Return [x, y] of the center of cell containing provided text 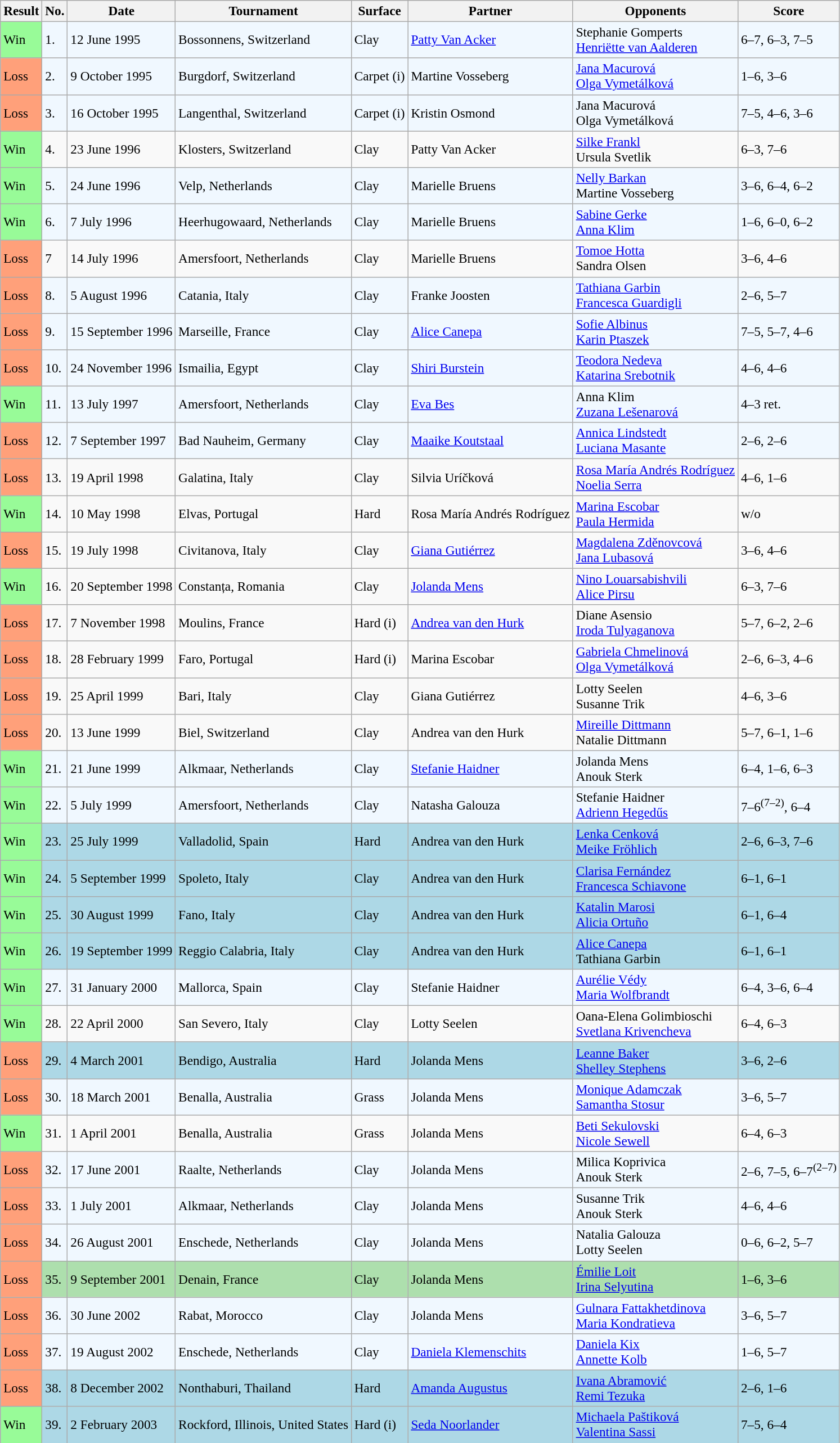
11. [55, 404]
Biel, Switzerland [263, 732]
Valladolid, Spain [263, 842]
Marseille, France [263, 331]
Nino Louarsabishvili Alice Pirsu [655, 586]
1–6, 6–0, 6–2 [789, 222]
17 June 2001 [122, 1169]
Galatina, Italy [263, 477]
Klosters, Switzerland [263, 149]
No. [55, 11]
Gabriela Chmelinová Olga Vymetálková [655, 659]
Diane Asensio Iroda Tulyaganova [655, 623]
30 August 1999 [122, 915]
6–1, 6–4 [789, 915]
7–5, 6–4 [789, 1424]
Jolanda Mens Anouk Sterk [655, 768]
Partner [491, 11]
Annica Lindstedt Luciana Masante [655, 441]
Spoleto, Italy [263, 878]
37. [55, 1351]
18 March 2001 [122, 1097]
Raalte, Netherlands [263, 1169]
Daniela Kix Annette Kolb [655, 1351]
3–6, 2–6 [789, 1060]
Tomoe Hotta Sandra Olsen [655, 259]
12 June 1995 [122, 39]
Nelly Barkan Martine Vosseberg [655, 186]
Langenthal, Switzerland [263, 113]
Denain, France [263, 1279]
5–7, 6–1, 1–6 [789, 732]
21. [55, 768]
Alice Canepa Tathiana Garbin [655, 951]
26 August 2001 [122, 1242]
6–4, 3–6, 6–4 [789, 987]
7 September 1997 [122, 441]
8. [55, 295]
Shiri Burstein [491, 368]
Gulnara Fattakhetdinova Maria Kondratieva [655, 1315]
Result [21, 11]
19 April 1998 [122, 477]
4–6, 1–6 [789, 477]
31 January 2000 [122, 987]
22. [55, 804]
32. [55, 1169]
Fano, Italy [263, 915]
14. [55, 513]
Natalia Galouza Lotty Seelen [655, 1242]
2–6, 5–7 [789, 295]
34. [55, 1242]
2–6, 2–6 [789, 441]
18. [55, 659]
Susanne Trik Anouk Sterk [655, 1206]
5 August 1996 [122, 295]
6–4, 1–6, 6–3 [789, 768]
5. [55, 186]
Franke Joosten [491, 295]
1. [55, 39]
13 July 1997 [122, 404]
Beti Sekulovski Nicole Sewell [655, 1133]
Sofie Albinus Karin Ptaszek [655, 331]
24 June 1996 [122, 186]
8 December 2002 [122, 1388]
16 October 1995 [122, 113]
13. [55, 477]
Teodora Nedeva Katarina Srebotnik [655, 368]
4–3 ret. [789, 404]
10. [55, 368]
1–6, 5–7 [789, 1351]
30 June 2002 [122, 1315]
Lotty Seelen Susanne Trik [655, 695]
Stefanie Haidner Adrienn Hegedűs [655, 804]
9 September 2001 [122, 1279]
36. [55, 1315]
Monique Adamczak Samantha Stosur [655, 1097]
5–7, 6–2, 2–6 [789, 623]
27. [55, 987]
Sabine Gerke Anna Klim [655, 222]
Ismailia, Egypt [263, 368]
Score [789, 11]
22 April 2000 [122, 1024]
38. [55, 1388]
28 February 1999 [122, 659]
Katalin Marosi Alicia Ortuño [655, 915]
23 June 1996 [122, 149]
Surface [379, 11]
Ivana Abramović Remi Tezuka [655, 1388]
Constanța, Romania [263, 586]
Silvia Uríčková [491, 477]
30. [55, 1097]
19 July 1998 [122, 550]
7–6(7–2), 6–4 [789, 804]
13 June 1999 [122, 732]
0–6, 6–2, 5–7 [789, 1242]
Oana-Elena Golimbioschi Svetlana Krivencheva [655, 1024]
Velp, Netherlands [263, 186]
20. [55, 732]
25 April 1999 [122, 695]
23. [55, 842]
Stephanie Gomperts Henriëtte van Aalderen [655, 39]
28. [55, 1024]
Émilie Loit Irina Selyutina [655, 1279]
9. [55, 331]
39. [55, 1424]
Moulins, France [263, 623]
24. [55, 878]
w/o [789, 513]
Marina Escobar [491, 659]
12. [55, 441]
10 May 1998 [122, 513]
Natasha Galouza [491, 804]
7 July 1996 [122, 222]
29. [55, 1060]
15 September 1996 [122, 331]
7–5, 4–6, 3–6 [789, 113]
2–6, 1–6 [789, 1388]
14 July 1996 [122, 259]
6. [55, 222]
Heerhugowaard, Netherlands [263, 222]
Bossonnens, Switzerland [263, 39]
Rockford, Illinois, United States [263, 1424]
7 [55, 259]
Faro, Portugal [263, 659]
Burgdorf, Switzerland [263, 77]
5 September 1999 [122, 878]
Marina Escobar Paula Hermida [655, 513]
Nonthaburi, Thailand [263, 1388]
25. [55, 915]
2 February 2003 [122, 1424]
1 April 2001 [122, 1133]
San Severo, Italy [263, 1024]
Elvas, Portugal [263, 513]
4–6, 3–6 [789, 695]
15. [55, 550]
Milica Koprivica Anouk Sterk [655, 1169]
Mireille Dittmann Natalie Dittmann [655, 732]
Leanne Baker Shelley Stephens [655, 1060]
Amanda Augustus [491, 1388]
Martine Vosseberg [491, 77]
25 July 1999 [122, 842]
Date [122, 11]
4 March 2001 [122, 1060]
21 June 1999 [122, 768]
Mallorca, Spain [263, 987]
Alice Canepa [491, 331]
33. [55, 1206]
Silke Frankl Ursula Svetlik [655, 149]
19 September 1999 [122, 951]
Rabat, Morocco [263, 1315]
Aurélie Védy Maria Wolfbrandt [655, 987]
7–5, 5–7, 4–6 [789, 331]
5 July 1999 [122, 804]
2–6, 7–5, 6–7(2–7) [789, 1169]
Lotty Seelen [491, 1024]
1 July 2001 [122, 1206]
4. [55, 149]
2–6, 6–3, 4–6 [789, 659]
Opponents [655, 11]
Magdalena Zděnovcová Jana Lubasová [655, 550]
35. [55, 1279]
16. [55, 586]
Kristin Osmond [491, 113]
17. [55, 623]
Eva Bes [491, 404]
6–7, 6–3, 7–5 [789, 39]
7 November 1998 [122, 623]
Michaela Paštiková Valentina Sassi [655, 1424]
24 November 1996 [122, 368]
Rosa María Andrés Rodríguez Noelia Serra [655, 477]
2–6, 6–3, 7–6 [789, 842]
Bendigo, Australia [263, 1060]
20 September 1998 [122, 586]
Daniela Klemenschits [491, 1351]
2. [55, 77]
Bad Nauheim, Germany [263, 441]
19. [55, 695]
Seda Noorlander [491, 1424]
Reggio Calabria, Italy [263, 951]
3–6, 6–4, 6–2 [789, 186]
Tournament [263, 11]
Catania, Italy [263, 295]
3. [55, 113]
Anna Klim Zuzana Lešenarová [655, 404]
19 August 2002 [122, 1351]
9 October 1995 [122, 77]
Clarisa Fernández Francesca Schiavone [655, 878]
Maaike Koutstaal [491, 441]
Civitanova, Italy [263, 550]
26. [55, 951]
Lenka Cenková Meike Fröhlich [655, 842]
Tathiana Garbin Francesca Guardigli [655, 295]
Rosa María Andrés Rodríguez [491, 513]
Bari, Italy [263, 695]
31. [55, 1133]
